For the text-containing cell, return its midpoint in [X, Y] coordinate format. 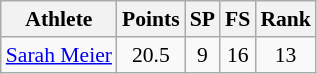
Rank [286, 19]
FS [238, 19]
16 [238, 55]
13 [286, 55]
20.5 [151, 55]
Athlete [59, 19]
SP [202, 19]
Points [151, 19]
9 [202, 55]
Sarah Meier [59, 55]
